Detect which cell encompasses the target text, then output its [x, y] center coordinate. 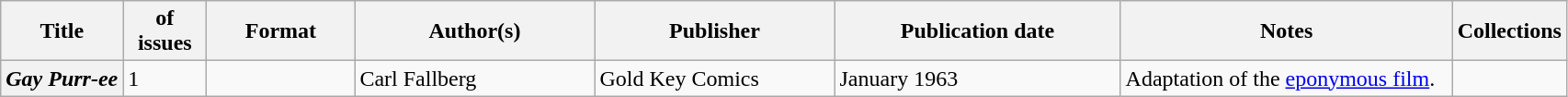
Author(s) [474, 31]
Notes [1287, 31]
January 1963 [978, 79]
Title [62, 31]
of issues [165, 31]
Carl Fallberg [474, 79]
Collections [1509, 31]
1 [165, 79]
Adaptation of the eponymous film. [1287, 79]
Publication date [978, 31]
Gold Key Comics [715, 79]
Gay Purr-ee [62, 79]
Format [281, 31]
Publisher [715, 31]
